Identify which cell holds the provided text, then report its (x, y) central coordinate. 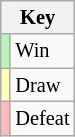
Key (38, 17)
Win (42, 51)
Defeat (42, 118)
Draw (42, 85)
